Detect which cell encompasses the target text, then output its (X, Y) center coordinate. 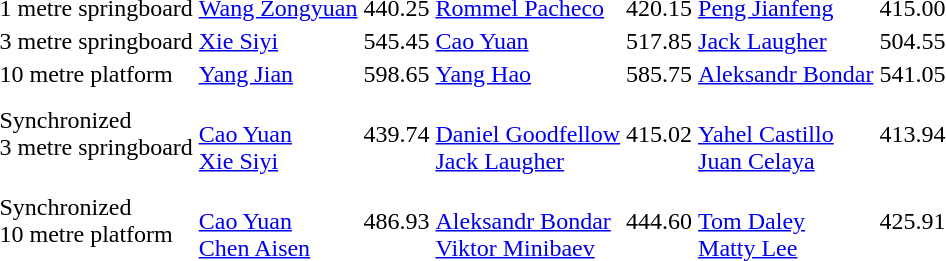
585.75 (660, 74)
545.45 (396, 41)
415.02 (660, 134)
439.74 (396, 134)
Daniel GoodfellowJack Laugher (528, 134)
Aleksandr Bondar (786, 74)
Yahel CastilloJuan Celaya (786, 134)
598.65 (396, 74)
Yang Hao (528, 74)
Cao Yuan (528, 41)
Yang Jian (278, 74)
Xie Siyi (278, 41)
517.85 (660, 41)
Jack Laugher (786, 41)
Cao YuanXie Siyi (278, 134)
